Search for the cell housing the specified text and yield its (x, y) center coordinate. 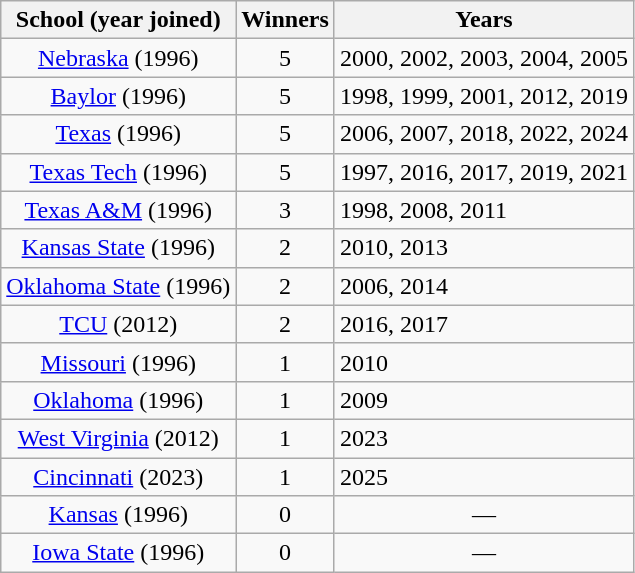
Cincinnati (2023) (118, 477)
2006, 2014 (484, 286)
Kansas State (1996) (118, 248)
2016, 2017 (484, 324)
West Virginia (2012) (118, 438)
Oklahoma State (1996) (118, 286)
Texas Tech (1996) (118, 172)
1998, 2008, 2011 (484, 210)
2010 (484, 362)
Baylor (1996) (118, 96)
Nebraska (1996) (118, 58)
Oklahoma (1996) (118, 400)
Kansas (1996) (118, 515)
2023 (484, 438)
3 (286, 210)
2025 (484, 477)
Texas (1996) (118, 134)
Missouri (1996) (118, 362)
Texas A&M (1996) (118, 210)
Winners (286, 20)
1998, 1999, 2001, 2012, 2019 (484, 96)
2000, 2002, 2003, 2004, 2005 (484, 58)
School (year joined) (118, 20)
Years (484, 20)
TCU (2012) (118, 324)
Iowa State (1996) (118, 553)
2006, 2007, 2018, 2022, 2024 (484, 134)
1997, 2016, 2017, 2019, 2021 (484, 172)
2010, 2013 (484, 248)
2009 (484, 400)
